Capture the cell that displays the provided text and extract its [X, Y] central coordinate. 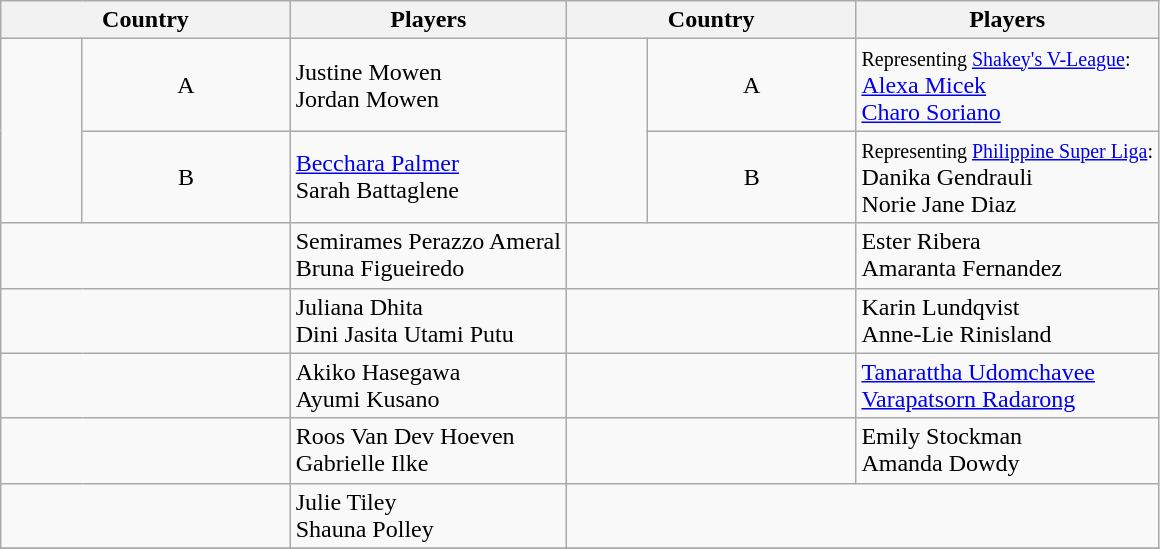
Representing Philippine Super Liga:Danika GendrauliNorie Jane Diaz [1008, 177]
Semirames Perazzo AmeralBruna Figueiredo [428, 256]
Ester RiberaAmaranta Fernandez [1008, 256]
Becchara PalmerSarah Battaglene [428, 177]
Roos Van Dev HoevenGabrielle Ilke [428, 450]
Akiko HasegawaAyumi Kusano [428, 386]
Justine MowenJordan Mowen [428, 85]
Emily StockmanAmanda Dowdy [1008, 450]
Juliana DhitaDini Jasita Utami Putu [428, 320]
Tanarattha UdomchaveeVarapatsorn Radarong [1008, 386]
Karin LundqvistAnne-Lie Rinisland [1008, 320]
Julie TileyShauna Polley [428, 516]
Representing Shakey's V-League:Alexa MicekCharo Soriano [1008, 85]
